Output the (x, y) coordinate of the center of the cell containing the given text.  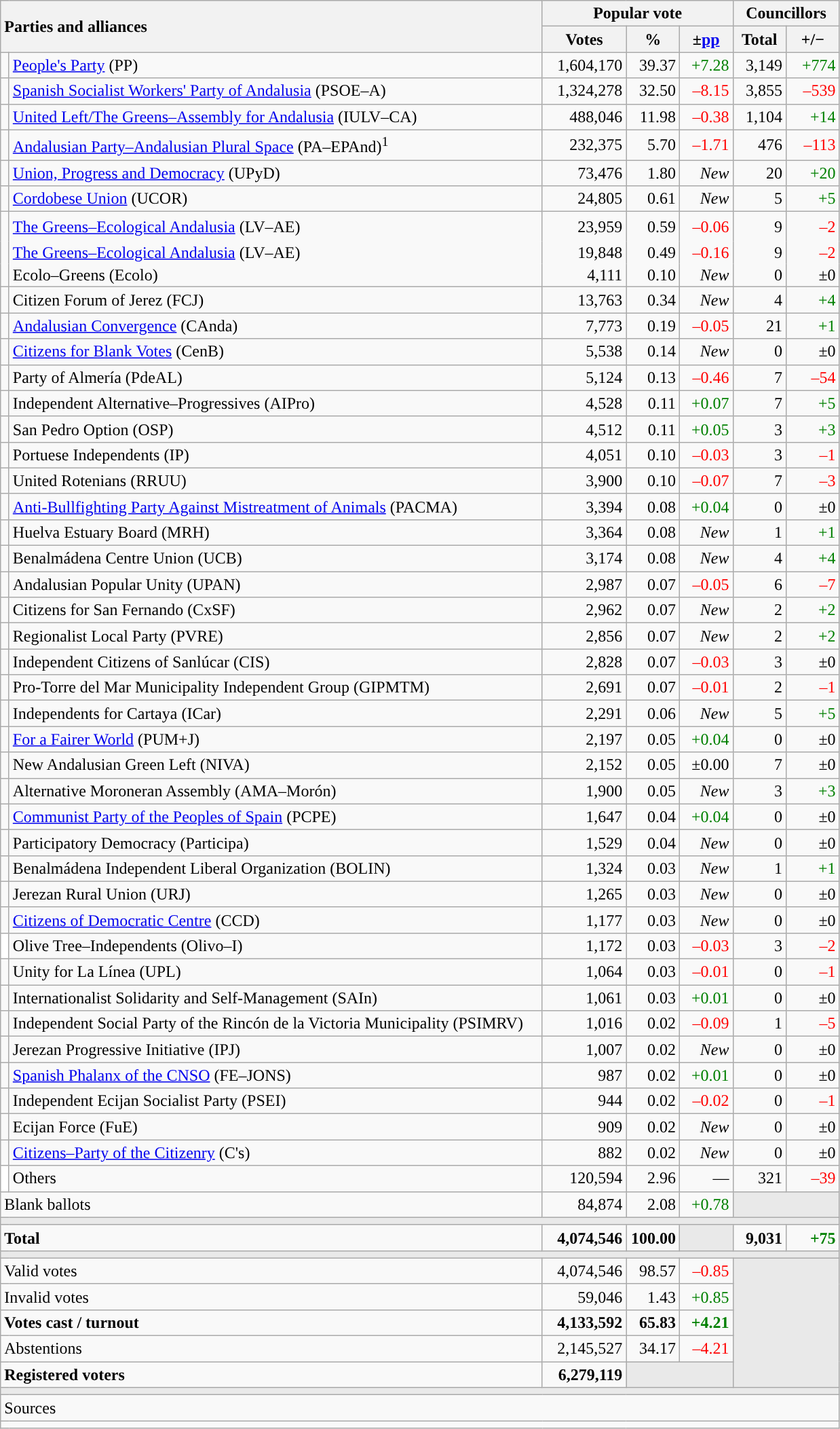
6 (760, 584)
–0.07 (706, 481)
3,394 (584, 506)
Votes cast / turnout (271, 1322)
987 (584, 1075)
6,279,119 (584, 1375)
Communist Party of the Peoples of Spain (PCPE) (275, 817)
24,805 (584, 199)
Andalusian Convergence (CAnda) (275, 326)
0.49 (653, 253)
3,149 (760, 65)
Alternative Moroneran Assembly (AMA–Morón) (275, 791)
Unity for La Línea (UPL) (275, 972)
2,691 (584, 688)
Pro-Torre del Mar Municipality Independent Group (GIPMTM) (275, 688)
Andalusian Party–Andalusian Plural Space (PA–EPAnd)1 (275, 145)
Independent Citizens of Sanlúcar (CIS) (275, 662)
United Rotenians (RRUU) (275, 481)
0.14 (653, 352)
5.70 (653, 145)
–539 (813, 91)
Cordobese Union (UCOR) (275, 199)
59,046 (584, 1297)
909 (584, 1127)
2,145,527 (584, 1349)
488,046 (584, 117)
4,111 (584, 276)
–1.71 (706, 145)
882 (584, 1153)
— (706, 1179)
39.37 (653, 65)
Internationalist Solidarity and Self-Management (SAIn) (275, 998)
+0.78 (706, 1204)
Spanish Socialist Workers' Party of Andalusia (PSOE–A) (275, 91)
San Pedro Option (OSP) (275, 429)
Portuese Independents (IP) (275, 455)
4,528 (584, 403)
–7 (813, 584)
Others (275, 1179)
3,174 (584, 559)
–39 (813, 1179)
2,152 (584, 765)
65.83 (653, 1322)
–0.46 (706, 377)
23,959 (584, 227)
20 (760, 173)
21 (760, 326)
5,538 (584, 352)
3,855 (760, 91)
+7.28 (706, 65)
11.98 (653, 117)
2,962 (584, 610)
1,104 (760, 117)
3,364 (584, 532)
1,647 (584, 817)
–8.15 (706, 91)
4,051 (584, 455)
–0.85 (706, 1271)
Huelva Estuary Board (MRH) (275, 532)
2,987 (584, 584)
+4.21 (706, 1322)
0.34 (653, 300)
±0.00 (706, 765)
32.50 (653, 91)
–54 (813, 377)
1,324 (584, 868)
0.13 (653, 377)
–5 (813, 1024)
Independent Social Party of the Rincón de la Victoria Municipality (PSIMRV) (275, 1024)
2,828 (584, 662)
Registered voters (271, 1375)
–3 (813, 481)
United Left/The Greens–Assembly for Andalusia (IULV–CA) (275, 117)
+774 (813, 65)
Citizens for San Fernando (CxSF) (275, 610)
476 (760, 145)
321 (760, 1179)
Jerezan Progressive Initiative (IPJ) (275, 1050)
1,900 (584, 791)
1.43 (653, 1297)
Benalmádena Centre Union (UCB) (275, 559)
100.00 (653, 1238)
People's Party (PP) (275, 65)
Ecolo–Greens (Ecolo) (275, 276)
84,874 (584, 1204)
1,177 (584, 920)
0.06 (653, 713)
0.19 (653, 326)
Sources (420, 1408)
2,856 (584, 636)
1,064 (584, 972)
–113 (813, 145)
Ecijan Force (FuE) (275, 1127)
1,604,170 (584, 65)
Spanish Phalanx of the CNSO (FE–JONS) (275, 1075)
+0.85 (706, 1297)
73,476 (584, 173)
Andalusian Popular Unity (UPAN) (275, 584)
1.80 (653, 173)
4,133,592 (584, 1322)
Votes (584, 39)
Citizens of Democratic Centre (CCD) (275, 920)
Union, Progress and Democracy (UPyD) (275, 173)
Citizens for Blank Votes (CenB) (275, 352)
3,900 (584, 481)
Independent Alternative–Progressives (AIPro) (275, 403)
1,265 (584, 894)
7,773 (584, 326)
+/− (813, 39)
–0.16 (706, 253)
1,172 (584, 946)
1,529 (584, 842)
Independents for Cartaya (ICar) (275, 713)
2,197 (584, 739)
98.57 (653, 1271)
2,291 (584, 713)
34.17 (653, 1349)
1,324,278 (584, 91)
Councillors (786, 14)
–0.09 (706, 1024)
Anti-Bullfighting Party Against Mistreatment of Animals (PACMA) (275, 506)
Party of Almería (PdeAL) (275, 377)
4,512 (584, 429)
232,375 (584, 145)
1,016 (584, 1024)
–0.06 (706, 227)
Blank ballots (271, 1204)
Olive Tree–Independents (Olivo–I) (275, 946)
±pp (706, 39)
+0.07 (706, 403)
13,763 (584, 300)
Participatory Democracy (Participa) (275, 842)
For a Fairer World (PUM+J) (275, 739)
Jerezan Rural Union (URJ) (275, 894)
+75 (813, 1238)
120,594 (584, 1179)
Popular vote (638, 14)
+0.05 (706, 429)
+14 (813, 117)
Invalid votes (271, 1297)
2.08 (653, 1204)
Parties and alliances (271, 26)
Valid votes (271, 1271)
Benalmádena Independent Liberal Organization (BOLIN) (275, 868)
% (653, 39)
Abstentions (271, 1349)
0.59 (653, 227)
–0.38 (706, 117)
New Andalusian Green Left (NIVA) (275, 765)
Independent Ecijan Socialist Party (PSEI) (275, 1101)
Citizens–Party of the Citizenry (C's) (275, 1153)
19,848 (584, 253)
5,124 (584, 377)
–4.21 (706, 1349)
Citizen Forum of Jerez (FCJ) (275, 300)
1,007 (584, 1050)
–0.02 (706, 1101)
Regionalist Local Party (PVRE) (275, 636)
0.61 (653, 199)
1,061 (584, 998)
+20 (813, 173)
9,031 (760, 1238)
944 (584, 1101)
2.96 (653, 1179)
